Detect which cell encompasses the target text, then output its [x, y] center coordinate. 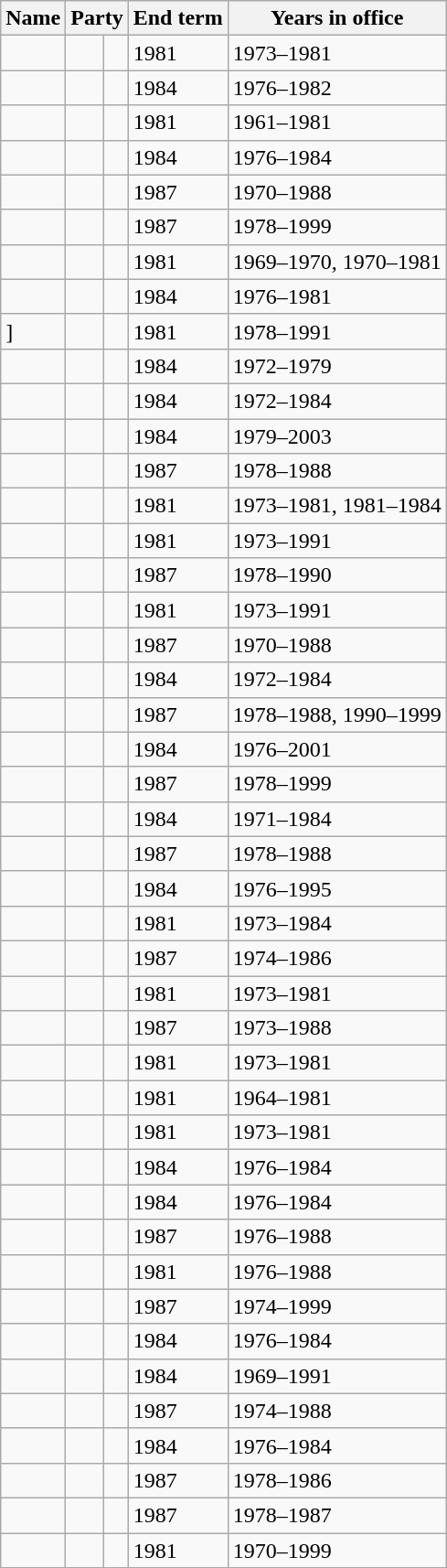
1976–2001 [336, 749]
1974–1988 [336, 1411]
1964–1981 [336, 1098]
1974–1999 [336, 1306]
1969–1970, 1970–1981 [336, 262]
1971–1984 [336, 819]
1972–1979 [336, 366]
1961–1981 [336, 123]
1973–1988 [336, 1028]
Years in office [336, 18]
1973–1981, 1981–1984 [336, 506]
Name [33, 18]
End term [177, 18]
1978–1988, 1990–1999 [336, 714]
1978–1986 [336, 1480]
1970–1999 [336, 1551]
] [33, 331]
1976–1995 [336, 888]
1976–1981 [336, 296]
1976–1982 [336, 88]
1979–2003 [336, 436]
1974–1986 [336, 958]
1973–1984 [336, 923]
1978–1990 [336, 575]
Party [97, 18]
1978–1991 [336, 331]
1969–1991 [336, 1376]
1978–1987 [336, 1515]
